Locate the cell with the specified text and output its (X, Y) center coordinate. 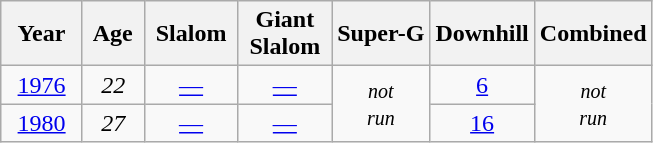
6 (482, 85)
Combined (593, 34)
Slalom (191, 34)
Super-G (381, 34)
1976 (42, 85)
16 (482, 123)
1980 (42, 123)
22 (113, 85)
Downhill (482, 34)
Giant Slalom (285, 34)
Year (42, 34)
27 (113, 123)
Age (113, 34)
